Determine the [x, y] coordinate at the center of the cell enclosing the given text.  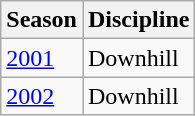
2001 [42, 58]
Season [42, 20]
Discipline [138, 20]
2002 [42, 96]
